From the cell containing the given text, extract its center point as [x, y] coordinate. 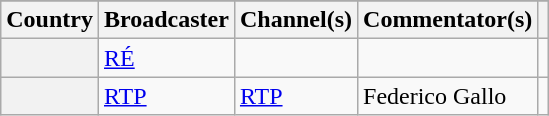
Channel(s) [296, 20]
Country [50, 20]
RÉ [166, 58]
Broadcaster [166, 20]
Commentator(s) [448, 20]
Federico Gallo [448, 96]
